Provide the [x, y] coordinate of the cell's center where the given text is located.  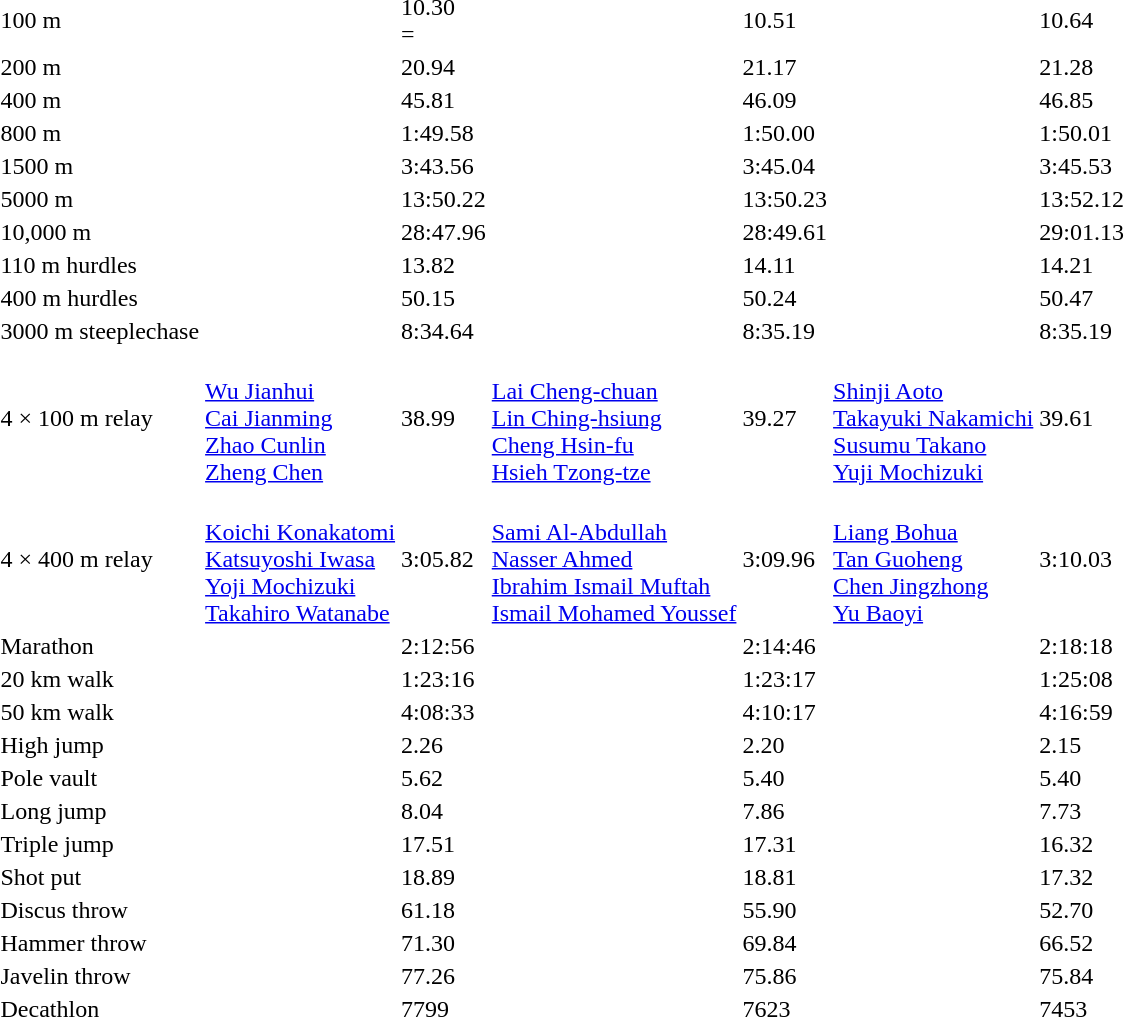
1:49.58 [444, 133]
2:12:56 [444, 646]
45.81 [444, 100]
5.40 [785, 778]
71.30 [444, 943]
Sami Al-AbdullahNasser AhmedIbrahim Ismail MuftahIsmail Mohamed Youssef [614, 559]
5.62 [444, 778]
1:23:17 [785, 679]
17.31 [785, 844]
20.94 [444, 67]
8:35.19 [785, 331]
1:50.00 [785, 133]
75.86 [785, 976]
18.81 [785, 877]
18.89 [444, 877]
46.09 [785, 100]
17.51 [444, 844]
3:45.04 [785, 166]
13.82 [444, 265]
28:47.96 [444, 232]
Koichi KonakatomiKatsuyoshi IwasaYoji MochizukiTakahiro Watanabe [300, 559]
13:50.23 [785, 199]
13:50.22 [444, 199]
50.24 [785, 298]
69.84 [785, 943]
77.26 [444, 976]
3:43.56 [444, 166]
Liang BohuaTan GuohengChen JingzhongYu Baoyi [934, 559]
3:05.82 [444, 559]
7.86 [785, 811]
21.17 [785, 67]
4:10:17 [785, 712]
61.18 [444, 910]
8.04 [444, 811]
38.99 [444, 418]
2.20 [785, 745]
14.11 [785, 265]
Shinji AotoTakayuki NakamichiSusumu TakanoYuji Mochizuki [934, 418]
4:08:33 [444, 712]
3:09.96 [785, 559]
28:49.61 [785, 232]
50.15 [444, 298]
2:14:46 [785, 646]
8:34.64 [444, 331]
1:23:16 [444, 679]
2.26 [444, 745]
Wu JianhuiCai JianmingZhao CunlinZheng Chen [300, 418]
Lai Cheng-chuanLin Ching-hsiungCheng Hsin-fuHsieh Tzong-tze [614, 418]
39.27 [785, 418]
55.90 [785, 910]
